Extract the (X, Y) coordinate from the center of the cell holding the provided text.  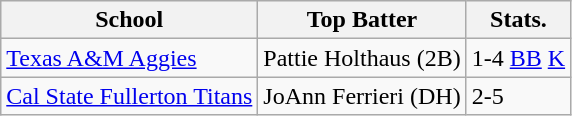
Top Batter (362, 20)
Stats. (518, 20)
Texas A&M Aggies (130, 58)
Pattie Holthaus (2B) (362, 58)
Cal State Fullerton Titans (130, 96)
2-5 (518, 96)
JoAnn Ferrieri (DH) (362, 96)
1-4 BB K (518, 58)
School (130, 20)
